Determine the [x, y] coordinate at the center of the cell enclosing the given text.  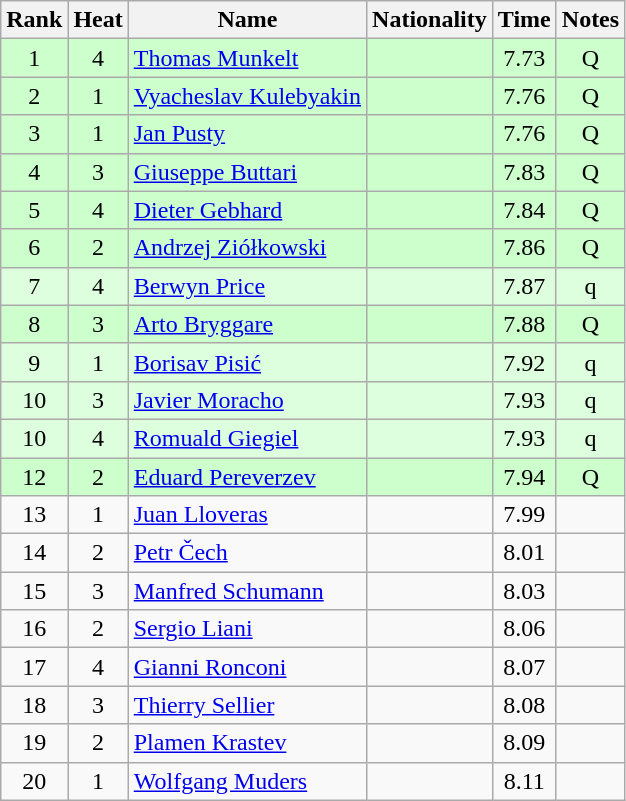
9 [34, 362]
8.01 [524, 553]
Eduard Pereverzev [247, 477]
Time [524, 20]
Andrzej Ziółkowski [247, 248]
Petr Čech [247, 553]
7.86 [524, 248]
17 [34, 667]
Nationality [430, 20]
Name [247, 20]
19 [34, 743]
7.94 [524, 477]
8.08 [524, 705]
12 [34, 477]
Notes [590, 20]
Heat [98, 20]
8.03 [524, 591]
13 [34, 515]
Thomas Munkelt [247, 58]
Gianni Ronconi [247, 667]
Sergio Liani [247, 629]
16 [34, 629]
5 [34, 210]
Vyacheslav Kulebyakin [247, 96]
14 [34, 553]
7.92 [524, 362]
8.11 [524, 781]
Juan Lloveras [247, 515]
Arto Bryggare [247, 324]
Dieter Gebhard [247, 210]
7.73 [524, 58]
8.09 [524, 743]
Berwyn Price [247, 286]
Jan Pusty [247, 134]
8.06 [524, 629]
7.88 [524, 324]
7.99 [524, 515]
7.84 [524, 210]
Borisav Pisić [247, 362]
7 [34, 286]
18 [34, 705]
Manfred Schumann [247, 591]
Javier Moracho [247, 400]
6 [34, 248]
15 [34, 591]
7.87 [524, 286]
Plamen Krastev [247, 743]
Thierry Sellier [247, 705]
7.83 [524, 172]
8 [34, 324]
20 [34, 781]
8.07 [524, 667]
Rank [34, 20]
Romuald Giegiel [247, 438]
Giuseppe Buttari [247, 172]
Wolfgang Muders [247, 781]
